Scan for the cell matching the given text and deliver its (x, y) coordinate at center. 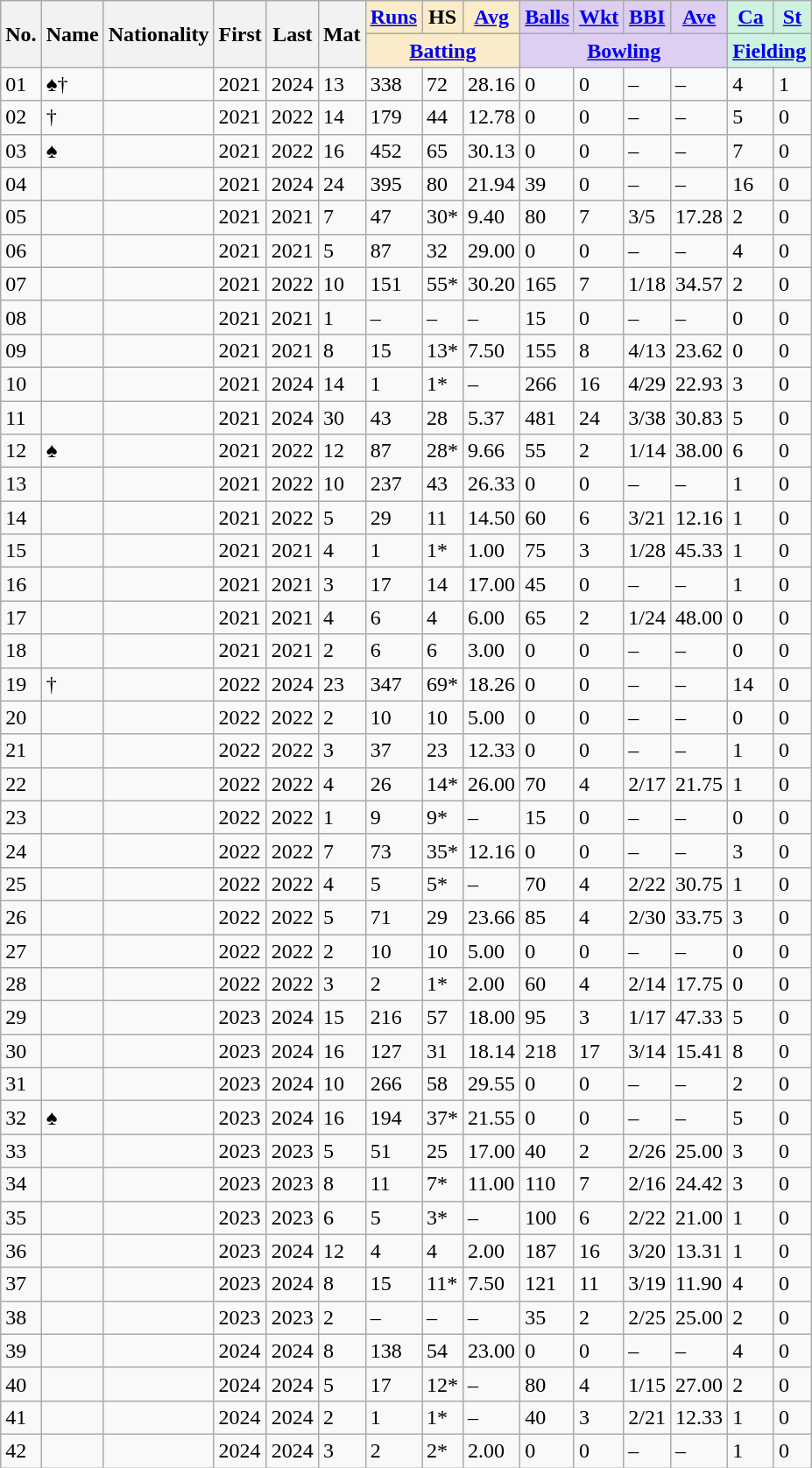
30* (443, 217)
3/19 (647, 1284)
♠† (72, 84)
42 (21, 1450)
No. (21, 34)
35* (443, 850)
21 (21, 751)
395 (393, 184)
194 (393, 1118)
11.90 (699, 1284)
18.14 (492, 1051)
73 (393, 850)
155 (547, 350)
21.55 (492, 1118)
55 (547, 451)
481 (547, 418)
Ave (699, 18)
44 (443, 117)
Last (293, 34)
165 (547, 284)
121 (547, 1284)
2/25 (647, 1317)
11.00 (492, 1184)
3/5 (647, 217)
30.13 (492, 151)
75 (547, 551)
27.00 (699, 1384)
69* (443, 684)
218 (547, 1051)
3.00 (492, 651)
20 (21, 717)
14.50 (492, 518)
45 (547, 584)
29.00 (492, 251)
08 (21, 317)
15.41 (699, 1051)
5* (443, 884)
9.40 (492, 217)
21.00 (699, 1217)
4/13 (647, 350)
2/14 (647, 985)
28* (443, 451)
34 (21, 1184)
2/30 (647, 917)
Bowling (624, 51)
34.57 (699, 284)
17.28 (699, 217)
48.00 (699, 618)
3/38 (647, 418)
13.31 (699, 1251)
1/28 (647, 551)
Mat (342, 34)
37* (443, 1118)
22.93 (699, 384)
22 (21, 784)
5.37 (492, 418)
Wkt (598, 18)
21.75 (699, 784)
1/14 (647, 451)
11* (443, 1284)
12* (443, 1384)
41 (21, 1417)
23.00 (492, 1351)
38 (21, 1317)
BBI (647, 18)
57 (443, 1018)
05 (21, 217)
1.00 (492, 551)
Fielding (769, 51)
17.75 (699, 985)
Avg (492, 18)
55* (443, 284)
2/26 (647, 1151)
4/29 (647, 384)
338 (393, 84)
1/15 (647, 1384)
02 (21, 117)
03 (21, 151)
7* (443, 1184)
6.00 (492, 618)
71 (393, 917)
216 (393, 1018)
110 (547, 1184)
36 (21, 1251)
187 (547, 1251)
2/16 (647, 1184)
138 (393, 1351)
07 (21, 284)
30.83 (699, 418)
347 (393, 684)
30.20 (492, 284)
Balls (547, 18)
95 (547, 1018)
2/21 (647, 1417)
72 (443, 84)
151 (393, 284)
85 (547, 917)
1/17 (647, 1018)
18.00 (492, 1018)
2/17 (647, 784)
179 (393, 117)
19 (21, 684)
127 (393, 1051)
9* (443, 817)
St (792, 18)
27 (21, 950)
13* (443, 350)
23.62 (699, 350)
3/14 (647, 1051)
9.66 (492, 451)
9 (393, 817)
18.26 (492, 684)
04 (21, 184)
12.78 (492, 117)
45.33 (699, 551)
09 (21, 350)
100 (547, 1217)
3/20 (647, 1251)
26.00 (492, 784)
First (240, 34)
01 (21, 84)
1/24 (647, 618)
47 (393, 217)
3* (443, 1217)
237 (393, 484)
29.55 (492, 1084)
06 (21, 251)
28.16 (492, 84)
Ca (752, 18)
51 (393, 1151)
452 (393, 151)
18 (21, 651)
24.42 (699, 1184)
38.00 (699, 451)
54 (443, 1351)
Batting (443, 51)
47.33 (699, 1018)
14* (443, 784)
HS (443, 18)
30.75 (699, 884)
1/18 (647, 284)
Runs (393, 18)
2* (443, 1450)
58 (443, 1084)
Name (72, 34)
21.94 (492, 184)
23.66 (492, 917)
3/21 (647, 518)
26.33 (492, 484)
33 (21, 1151)
33.75 (699, 917)
Nationality (159, 34)
